Search for the cell housing the specified text and yield its [X, Y] center coordinate. 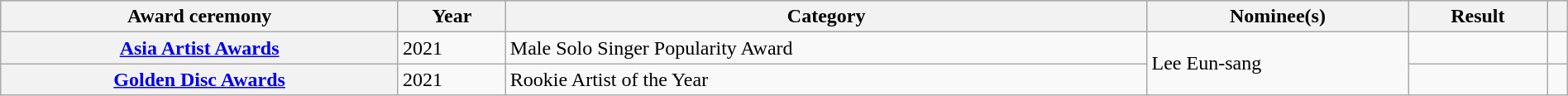
Award ceremony [200, 17]
Result [1478, 17]
Male Solo Singer Popularity Award [826, 48]
Category [826, 17]
Asia Artist Awards [200, 48]
Nominee(s) [1278, 17]
Year [452, 17]
Lee Eun-sang [1278, 64]
Golden Disc Awards [200, 79]
Rookie Artist of the Year [826, 79]
